Detect which cell encompasses the target text, then output its (X, Y) center coordinate. 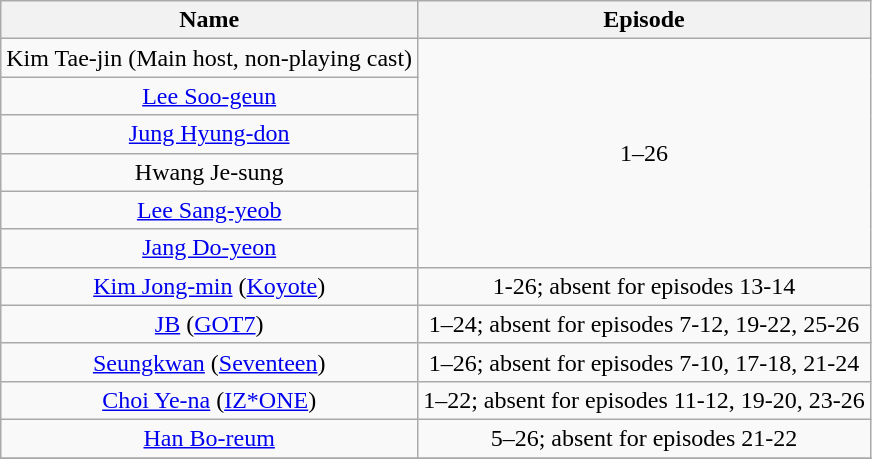
1-26; absent for episodes 13-14 (644, 286)
Jang Do-yeon (210, 248)
Hwang Je-sung (210, 172)
Name (210, 20)
Lee Soo-geun (210, 96)
Lee Sang-yeob (210, 210)
Choi Ye-na (IZ*ONE) (210, 400)
5–26; absent for episodes 21-22 (644, 438)
1–22; absent for episodes 11-12, 19-20, 23-26 (644, 400)
JB (GOT7) (210, 324)
Kim Tae-jin (Main host, non-playing cast) (210, 58)
Episode (644, 20)
Han Bo-reum (210, 438)
Seungkwan (Seventeen) (210, 362)
1–24; absent for episodes 7-12, 19-22, 25-26 (644, 324)
1–26; absent for episodes 7-10, 17-18, 21-24 (644, 362)
Jung Hyung-don (210, 134)
1–26 (644, 153)
Kim Jong-min (Koyote) (210, 286)
